Pinpoint the cell where the given text exists, returning its [x, y] midpoint coordinate. 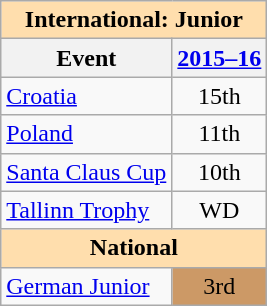
National [134, 248]
15th [220, 96]
WD [220, 210]
Event [86, 58]
Tallinn Trophy [86, 210]
11th [220, 134]
3rd [220, 286]
2015–16 [220, 58]
German Junior [86, 286]
Poland [86, 134]
10th [220, 172]
Croatia [86, 96]
Santa Claus Cup [86, 172]
International: Junior [134, 20]
